Identify which cell holds the provided text, then report its [X, Y] central coordinate. 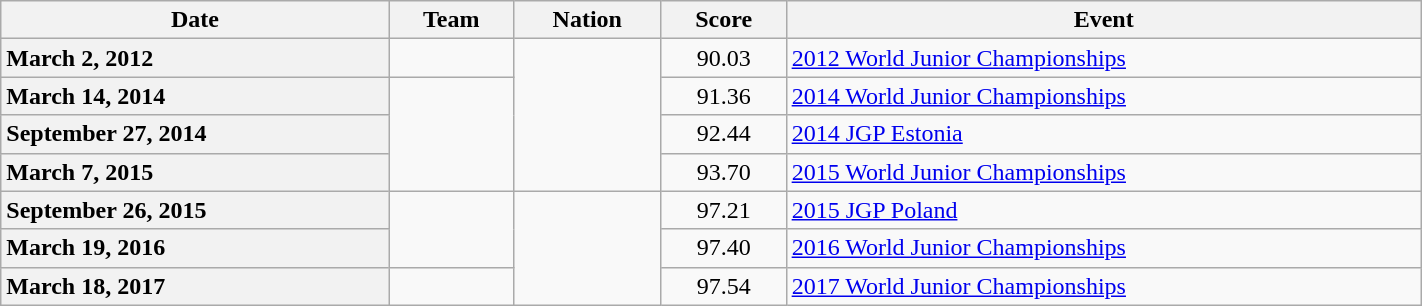
2015 World Junior Championships [1104, 172]
September 27, 2014 [195, 134]
Date [195, 20]
97.40 [724, 248]
March 14, 2014 [195, 96]
90.03 [724, 58]
Nation [587, 20]
2016 World Junior Championships [1104, 248]
Team [451, 20]
March 18, 2017 [195, 286]
Score [724, 20]
2017 World Junior Championships [1104, 286]
September 26, 2015 [195, 210]
2014 JGP Estonia [1104, 134]
97.21 [724, 210]
March 2, 2012 [195, 58]
97.54 [724, 286]
Event [1104, 20]
92.44 [724, 134]
2015 JGP Poland [1104, 210]
91.36 [724, 96]
March 7, 2015 [195, 172]
2014 World Junior Championships [1104, 96]
93.70 [724, 172]
2012 World Junior Championships [1104, 58]
March 19, 2016 [195, 248]
